Return the [X, Y] coordinate for the center point of the cell that contains the specified text.  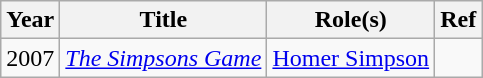
Role(s) [351, 20]
2007 [30, 58]
Title [164, 20]
Homer Simpson [351, 58]
Ref [458, 20]
The Simpsons Game [164, 58]
Year [30, 20]
